Extract the [x, y] coordinate from the center of the cell holding the provided text.  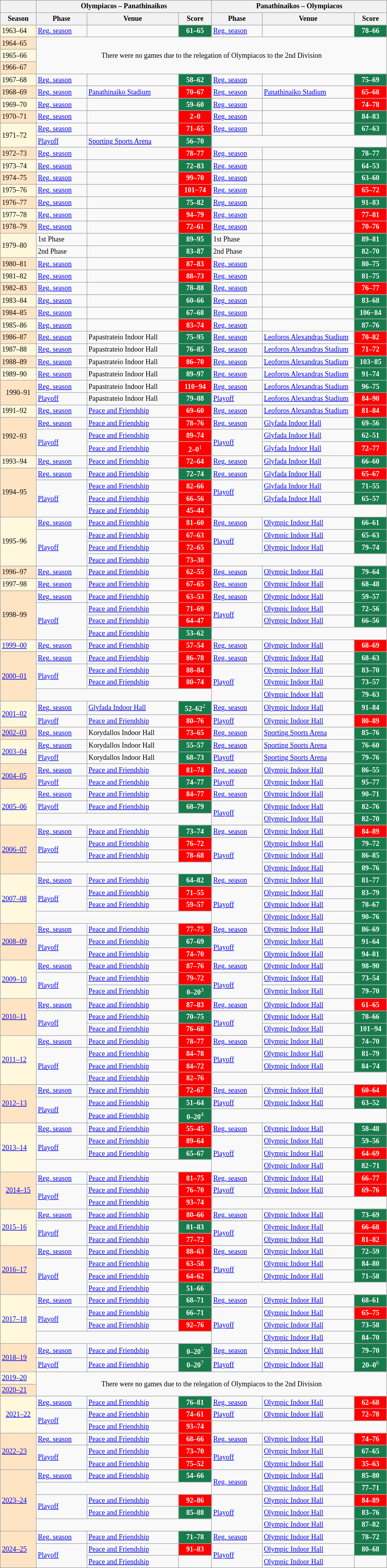
1970–71 [18, 116]
45–44 [195, 510]
57–54 [195, 646]
68–48 [370, 584]
71–65 [195, 129]
1991–92 [18, 411]
1988–89 [18, 362]
59–56 [370, 1141]
1969–70 [18, 105]
85–76 [370, 733]
66–71 [195, 1313]
2017–18 [18, 1319]
75–69 [370, 80]
1984–85 [18, 313]
84–72 [195, 1066]
1992–93 [18, 437]
68–79 [195, 807]
2008–09 [18, 942]
Season [18, 19]
75–95 [195, 337]
99–70 [195, 178]
67–68 [195, 313]
79–63 [370, 695]
69–56 [370, 423]
83–74 [195, 325]
85–88 [195, 1513]
64–47 [195, 621]
1973–74 [18, 166]
96–75 [370, 386]
70–75 [195, 1017]
91–84 [370, 708]
64–69 [370, 1154]
1971–72 [18, 135]
76–72 [195, 843]
1980–81 [18, 263]
88–84 [195, 670]
66–61 [370, 523]
2003–04 [18, 752]
1989–90 [18, 374]
90–76 [370, 917]
73–38 [195, 560]
35–63 [370, 1464]
1963–64 [18, 31]
2019–20 [18, 1378]
2006–07 [18, 849]
78–72 [370, 1537]
63–60 [370, 178]
65–68 [370, 92]
68–61 [370, 1301]
1999–00 [18, 646]
73–54 [370, 978]
1964–65 [18, 43]
84–80 [370, 1264]
89–64 [195, 1141]
72–59 [370, 1251]
73–70 [195, 1451]
53–62 [195, 633]
81–84 [370, 411]
65–57 [370, 499]
1996–97 [18, 572]
69–76 [370, 1190]
88–73 [195, 276]
1965–66 [18, 55]
65–75 [370, 1313]
1986–87 [18, 337]
84–78 [195, 1054]
83–70 [370, 670]
76–81 [195, 1402]
70–76 [370, 227]
86–69 [370, 930]
89–95 [195, 239]
69–60 [195, 411]
1985–86 [18, 325]
2000–01 [18, 676]
2021–22 [18, 1415]
59–60 [195, 105]
68–71 [195, 1301]
76–77 [370, 289]
86–70 [195, 362]
2022–23 [18, 1452]
2011–12 [18, 1060]
86–85 [370, 856]
79–76 [370, 757]
75–52 [195, 1464]
76–60 [370, 746]
83–87 [195, 252]
51–66 [195, 1288]
2018–19 [18, 1358]
68–66 [195, 1439]
60–66 [195, 300]
83–68 [370, 300]
79–74 [370, 547]
91–74 [370, 374]
89–97 [195, 374]
2004–05 [18, 776]
65–63 [370, 536]
78–68 [195, 856]
77–71 [370, 1488]
72–67 [195, 1090]
2007–08 [18, 899]
72–56 [370, 609]
70–82 [370, 337]
1997–98 [18, 584]
81–74 [195, 770]
95–77 [370, 783]
66–77 [370, 1178]
20–06 [370, 1365]
2–01 [195, 449]
103−85 [370, 362]
52–622 [195, 708]
72–65 [195, 547]
1972–73 [18, 153]
1966–67 [18, 68]
56–70 [195, 142]
80–76 [195, 721]
73–65 [195, 733]
0–207 [195, 1365]
54–66 [195, 1476]
78–67 [370, 905]
1987–88 [18, 350]
66–68 [370, 1227]
58–48 [370, 1129]
2014–15 [18, 1190]
2009–10 [18, 979]
1990–91 [18, 392]
1968–69 [18, 92]
1967–68 [18, 80]
98–90 [370, 966]
2013–14 [18, 1148]
89–76 [370, 868]
76–70 [195, 1190]
1983–84 [18, 300]
80–68 [370, 1550]
79–88 [195, 399]
86–78 [195, 658]
72–83 [195, 166]
64–53 [370, 166]
85–80 [370, 1476]
84−74 [370, 1066]
2010–11 [18, 1017]
78–88 [195, 289]
1981–82 [18, 276]
68–69 [370, 646]
81–60 [195, 523]
84–90 [370, 399]
72–74 [195, 474]
75–82 [195, 203]
67–69 [195, 942]
77–75 [195, 930]
80–66 [195, 1215]
1993–94 [18, 462]
2016–17 [18, 1270]
83–76 [370, 1513]
1998–99 [18, 615]
82–66 [195, 486]
73–74 [195, 831]
81–79 [370, 1054]
62–55 [195, 572]
2001–02 [18, 714]
80–75 [370, 263]
71–58 [370, 1276]
55–45 [195, 1129]
Panathinaikos – Olympiacos [299, 6]
68–63 [370, 658]
2002–03 [18, 733]
63–58 [195, 1264]
110−94 [195, 386]
79–64 [370, 572]
71–78 [195, 1537]
1982–83 [18, 289]
89–81 [370, 239]
77–81 [370, 215]
64–62 [195, 1276]
1974–75 [18, 178]
76–68 [195, 1030]
90–71 [370, 794]
74–77 [195, 783]
73–69 [370, 1215]
101−74 [195, 190]
81–77 [370, 880]
0–203 [195, 992]
51–64 [195, 1103]
81–82 [370, 1240]
81–83 [195, 1227]
1975–76 [18, 190]
83–79 [370, 893]
80–89 [370, 721]
89–74 [195, 436]
84–83 [370, 116]
86–55 [370, 770]
66–60 [370, 462]
94–81 [370, 954]
68–73 [195, 757]
62–68 [370, 1402]
74–78 [370, 105]
106−84 [370, 313]
72–61 [195, 227]
60–64 [370, 1090]
77–72 [195, 1240]
80–74 [195, 683]
58–62 [195, 80]
62–51 [370, 436]
82−71 [370, 1166]
2012–13 [18, 1104]
2023–24 [18, 1500]
0–205 [195, 1351]
1976–77 [18, 203]
64–82 [195, 880]
84–77 [195, 794]
71–69 [195, 609]
72–78 [370, 1414]
63–52 [370, 1103]
1994–95 [18, 492]
88–63 [195, 1251]
63–53 [195, 597]
74–76 [370, 1439]
1978–79 [18, 227]
1995–96 [18, 541]
Olympiacos – Panathinaikos [124, 6]
91–64 [370, 942]
92–86 [195, 1501]
70–67 [195, 92]
72–64 [195, 462]
65–72 [370, 190]
72–77 [370, 449]
74–61 [195, 1414]
92–76 [195, 1325]
73–58 [370, 1325]
84–70 [370, 1337]
76–85 [195, 350]
2015–16 [18, 1227]
2024–25 [18, 1550]
2–0 [195, 116]
55–57 [195, 746]
2020–21 [18, 1390]
0–204 [195, 1116]
94–79 [195, 215]
2005–06 [18, 807]
101−94 [370, 1030]
73–57 [370, 683]
1977–78 [18, 215]
1979–80 [18, 245]
71–72 [370, 350]
87–82 [370, 1525]
78–76 [195, 423]
